Provide the [X, Y] coordinate of the cell's center where the given text is located.  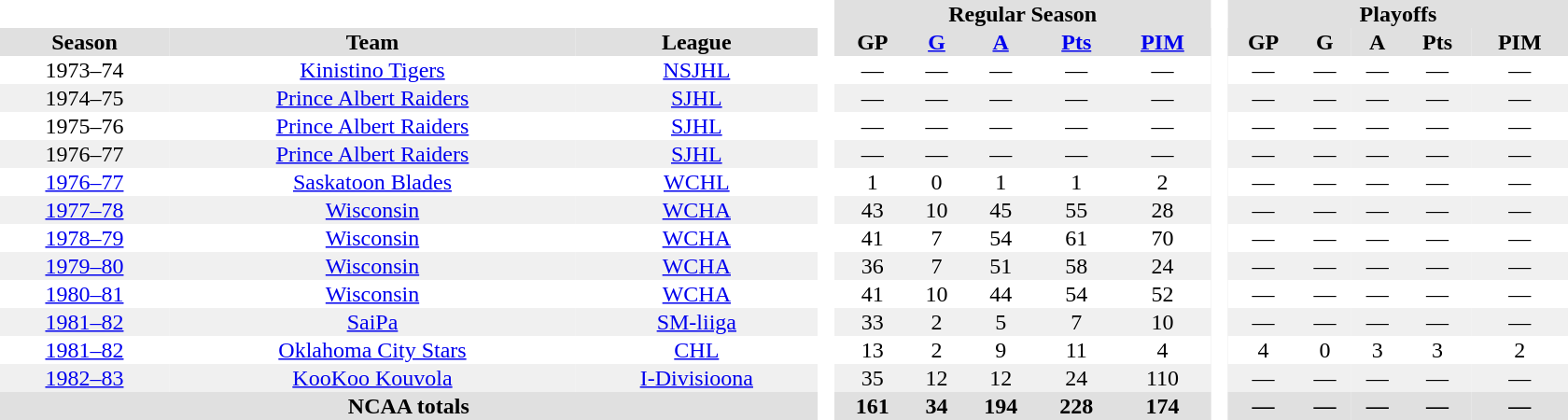
SM-liiga [696, 322]
Saskatoon Blades [372, 182]
Season [84, 42]
55 [1077, 210]
11 [1077, 350]
5 [1001, 322]
110 [1163, 378]
51 [1001, 266]
1974–75 [84, 98]
52 [1163, 294]
Kinistino Tigers [372, 70]
13 [872, 350]
9 [1001, 350]
1982–83 [84, 378]
44 [1001, 294]
Regular Season [1023, 14]
1975–76 [84, 126]
61 [1077, 238]
58 [1077, 266]
WCHL [696, 182]
1978–79 [84, 238]
NCAA totals [409, 406]
1973–74 [84, 70]
SaiPa [372, 322]
43 [872, 210]
I-Divisioona [696, 378]
Playoffs [1398, 14]
33 [872, 322]
194 [1001, 406]
34 [936, 406]
CHL [696, 350]
Team [372, 42]
KooKoo Kouvola [372, 378]
36 [872, 266]
1980–81 [84, 294]
Oklahoma City Stars [372, 350]
1977–78 [84, 210]
28 [1163, 210]
35 [872, 378]
NSJHL [696, 70]
League [696, 42]
1979–80 [84, 266]
70 [1163, 238]
228 [1077, 406]
174 [1163, 406]
45 [1001, 210]
161 [872, 406]
